Extract the [X, Y] coordinate from the center of the cell holding the provided text.  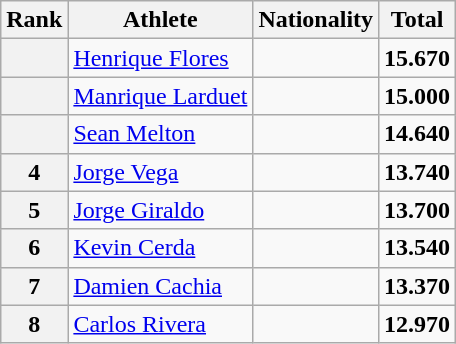
6 [34, 248]
Jorge Giraldo [160, 210]
15.670 [418, 58]
Manrique Larduet [160, 96]
13.740 [418, 172]
5 [34, 210]
Rank [34, 20]
15.000 [418, 96]
Carlos Rivera [160, 324]
14.640 [418, 134]
Total [418, 20]
13.370 [418, 286]
8 [34, 324]
12.970 [418, 324]
4 [34, 172]
7 [34, 286]
Kevin Cerda [160, 248]
13.540 [418, 248]
Damien Cachia [160, 286]
13.700 [418, 210]
Athlete [160, 20]
Henrique Flores [160, 58]
Sean Melton [160, 134]
Jorge Vega [160, 172]
Nationality [316, 20]
